Detect which cell encompasses the target text, then output its (X, Y) center coordinate. 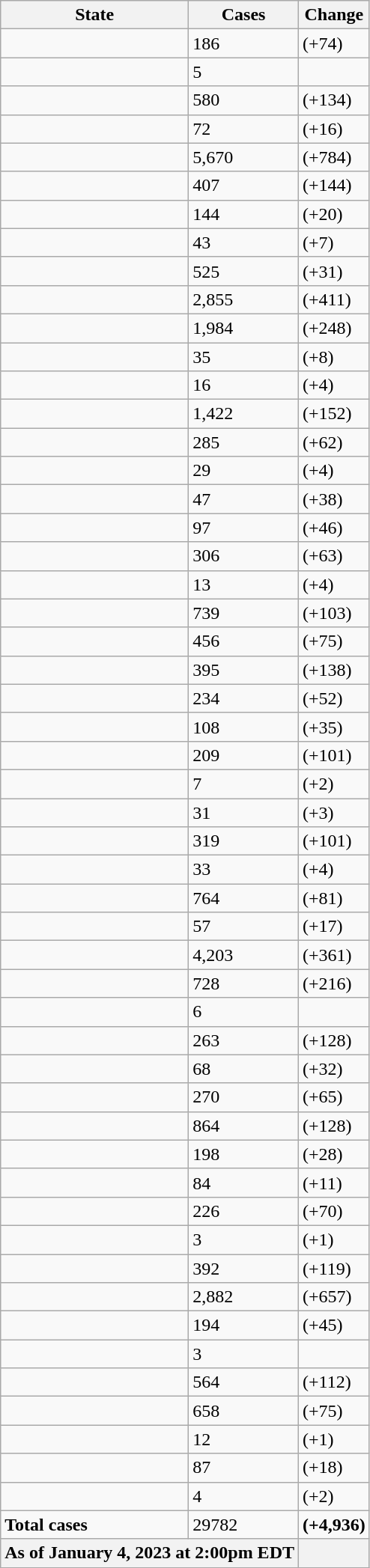
764 (244, 898)
4,203 (244, 955)
564 (244, 1382)
306 (244, 556)
270 (244, 1097)
33 (244, 870)
(+18) (334, 1468)
(+81) (334, 898)
(+112) (334, 1382)
(+119) (334, 1269)
(+784) (334, 157)
226 (244, 1211)
1,422 (244, 414)
(+70) (334, 1211)
(+4,936) (334, 1525)
72 (244, 129)
456 (244, 641)
2,882 (244, 1297)
186 (244, 43)
(+62) (334, 442)
(+144) (334, 186)
(+17) (334, 927)
(+138) (334, 670)
1,984 (244, 328)
658 (244, 1411)
(+31) (334, 271)
(+35) (334, 727)
(+45) (334, 1326)
(+63) (334, 556)
(+411) (334, 299)
(+16) (334, 129)
(+103) (334, 613)
(+216) (334, 983)
319 (244, 841)
12 (244, 1439)
(+361) (334, 955)
(+7) (334, 242)
31 (244, 812)
84 (244, 1183)
285 (244, 442)
57 (244, 927)
580 (244, 100)
(+32) (334, 1069)
87 (244, 1468)
43 (244, 242)
144 (244, 214)
392 (244, 1269)
Change (334, 15)
5,670 (244, 157)
209 (244, 755)
47 (244, 499)
4 (244, 1496)
263 (244, 1040)
(+28) (334, 1154)
29 (244, 471)
(+38) (334, 499)
13 (244, 585)
(+11) (334, 1183)
395 (244, 670)
(+8) (334, 357)
(+46) (334, 528)
16 (244, 385)
35 (244, 357)
407 (244, 186)
(+657) (334, 1297)
(+52) (334, 698)
Total cases (94, 1525)
7 (244, 784)
525 (244, 271)
194 (244, 1326)
864 (244, 1126)
68 (244, 1069)
(+134) (334, 100)
29782 (244, 1525)
739 (244, 613)
97 (244, 528)
Cases (244, 15)
108 (244, 727)
State (94, 15)
As of January 4, 2023 at 2:00pm EDT (150, 1553)
6 (244, 1012)
198 (244, 1154)
234 (244, 698)
(+248) (334, 328)
(+20) (334, 214)
5 (244, 72)
(+74) (334, 43)
(+152) (334, 414)
(+3) (334, 812)
2,855 (244, 299)
(+65) (334, 1097)
728 (244, 983)
